Extract the [X, Y] coordinate from the center of the cell holding the provided text.  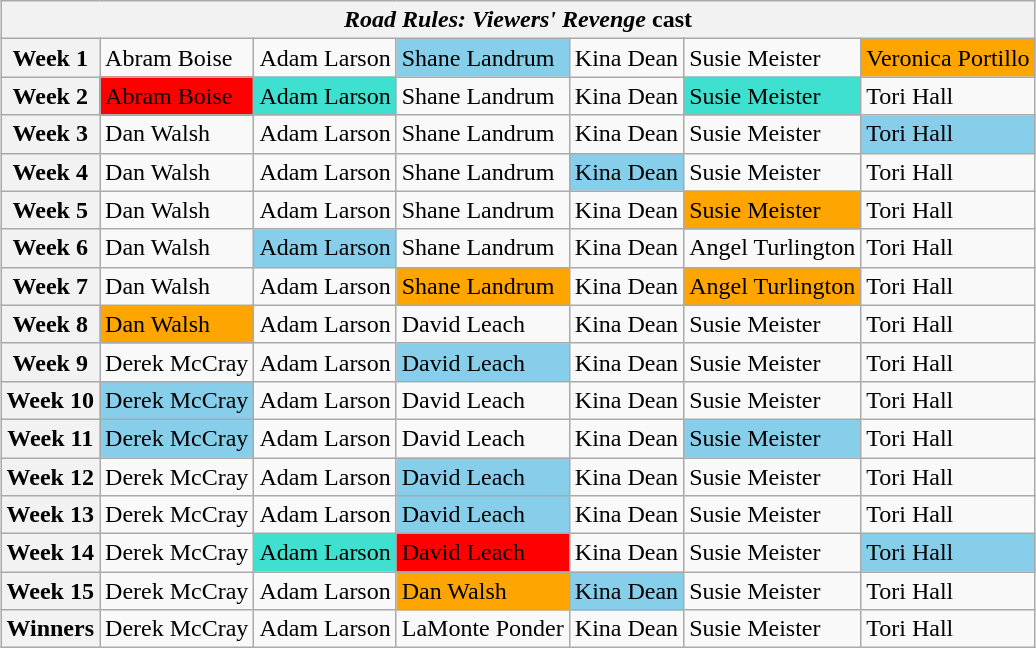
Week 1 [50, 58]
Veronica Portillo [948, 58]
Week 7 [50, 286]
Week 8 [50, 324]
Winners [50, 629]
Week 3 [50, 134]
LaMonte Ponder [482, 629]
Week 5 [50, 210]
Week 13 [50, 515]
Week 14 [50, 553]
Week 6 [50, 248]
Week 10 [50, 400]
Week 12 [50, 477]
Week 2 [50, 96]
Week 9 [50, 362]
Week 4 [50, 172]
Week 11 [50, 438]
Road Rules: Viewers' Revenge cast [518, 20]
Week 15 [50, 591]
